Output the [X, Y] coordinate of the center of the cell containing the given text.  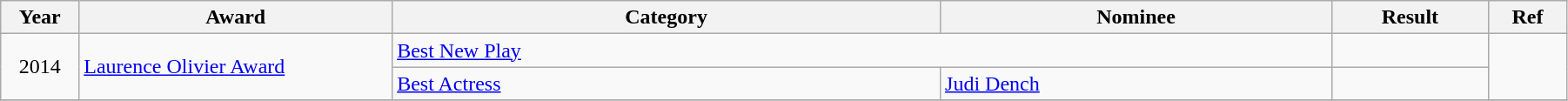
Ref [1527, 17]
Category [667, 17]
Year [40, 17]
Award [236, 17]
Judi Dench [1136, 84]
Laurence Olivier Award [236, 67]
Result [1410, 17]
Nominee [1136, 17]
Best Actress [667, 84]
Best New Play [862, 50]
2014 [40, 67]
